Output the (x, y) coordinate of the center of the cell containing the given text.  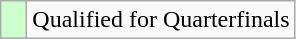
Qualified for Quarterfinals (161, 20)
